From the cell containing the given text, extract its center point as (x, y) coordinate. 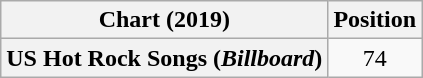
US Hot Rock Songs (Billboard) (164, 58)
Chart (2019) (164, 20)
Position (375, 20)
74 (375, 58)
